Pinpoint the cell where the given text exists, returning its [x, y] midpoint coordinate. 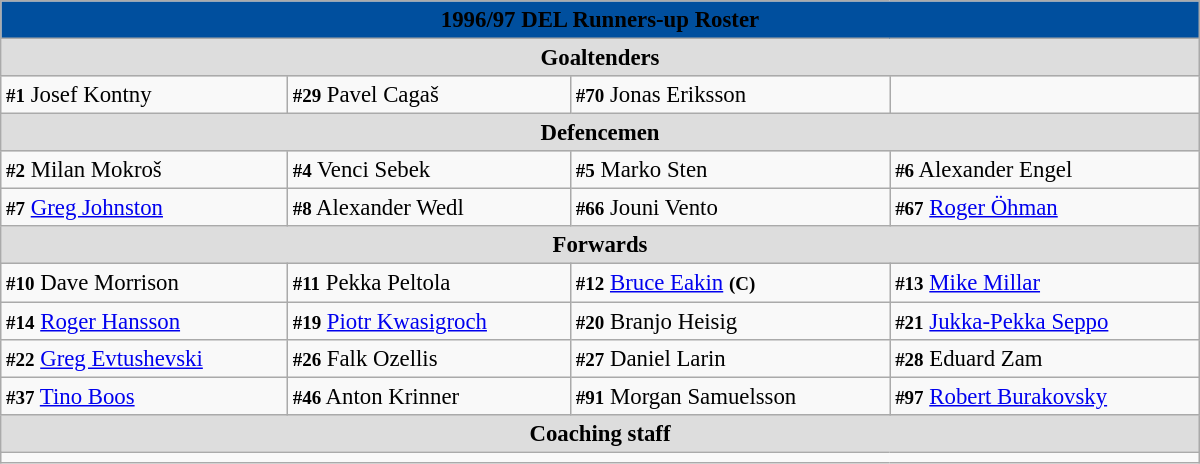
#7 Greg Johnston [144, 208]
#13 Mike Millar [1044, 283]
Defencemen [600, 133]
1996/97 DEL Runners-up Roster [600, 20]
#6 Alexander Engel [1044, 170]
#5 Marko Sten [730, 170]
#97 Robert Burakovsky [1044, 396]
#1 Josef Kontny [144, 95]
#19 Piotr Kwasigroch [428, 321]
#70 Jonas Eriksson [730, 95]
#66 Jouni Vento [730, 208]
#11 Pekka Peltola [428, 283]
Goaltenders [600, 58]
Coaching staff [600, 433]
#28 Eduard Zam [1044, 358]
#2 Milan Mokroš [144, 170]
#29 Pavel Cagaš [428, 95]
#26 Falk Ozellis [428, 358]
#67 Roger Öhman [1044, 208]
#22 Greg Evtushevski [144, 358]
#10 Dave Morrison [144, 283]
#12 Bruce Eakin (C) [730, 283]
#91 Morgan Samuelsson [730, 396]
#20 Branjo Heisig [730, 321]
#46 Anton Krinner [428, 396]
#8 Alexander Wedl [428, 208]
#27 Daniel Larin [730, 358]
#21 Jukka-Pekka Seppo [1044, 321]
#4 Venci Sebek [428, 170]
#14 Roger Hansson [144, 321]
#37 Tino Boos [144, 396]
Forwards [600, 245]
